From the cell containing the given text, extract its center point as (x, y) coordinate. 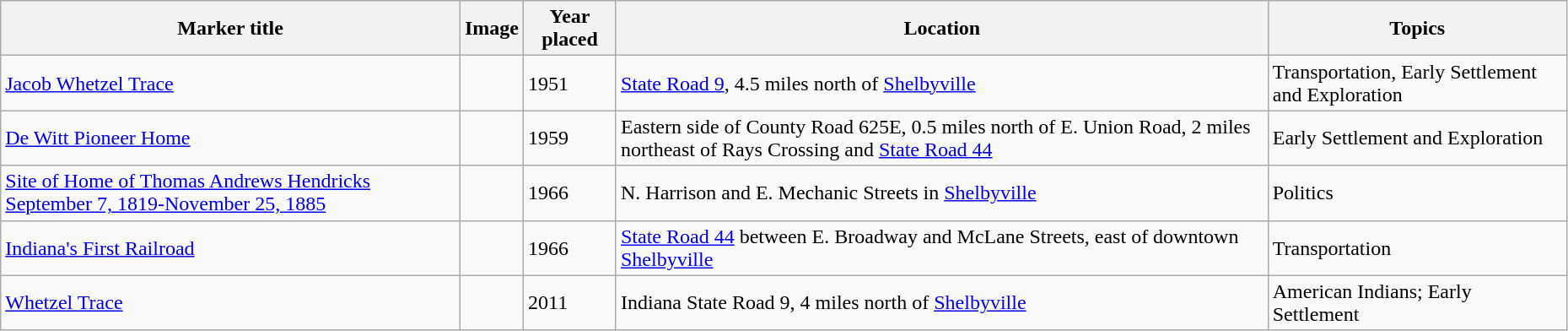
1951 (570, 83)
American Indians; Early Settlement (1417, 302)
Topics (1417, 29)
2011 (570, 302)
1959 (570, 138)
Image (491, 29)
Jacob Whetzel Trace (231, 83)
N. Harrison and E. Mechanic Streets in Shelbyville (941, 193)
Indiana's First Railroad (231, 248)
Transportation, Early Settlement and Exploration (1417, 83)
Marker title (231, 29)
Indiana State Road 9, 4 miles north of Shelbyville (941, 302)
Year placed (570, 29)
State Road 44 between E. Broadway and McLane Streets, east of downtown Shelbyville (941, 248)
Location (941, 29)
De Witt Pioneer Home (231, 138)
Politics (1417, 193)
Whetzel Trace (231, 302)
State Road 9, 4.5 miles north of Shelbyville (941, 83)
Site of Home of Thomas Andrews Hendricks September 7, 1819-November 25, 1885 (231, 193)
Early Settlement and Exploration (1417, 138)
Transportation (1417, 248)
Eastern side of County Road 625E, 0.5 miles north of E. Union Road, 2 miles northeast of Rays Crossing and State Road 44 (941, 138)
